From the cell containing the given text, extract its center point as [x, y] coordinate. 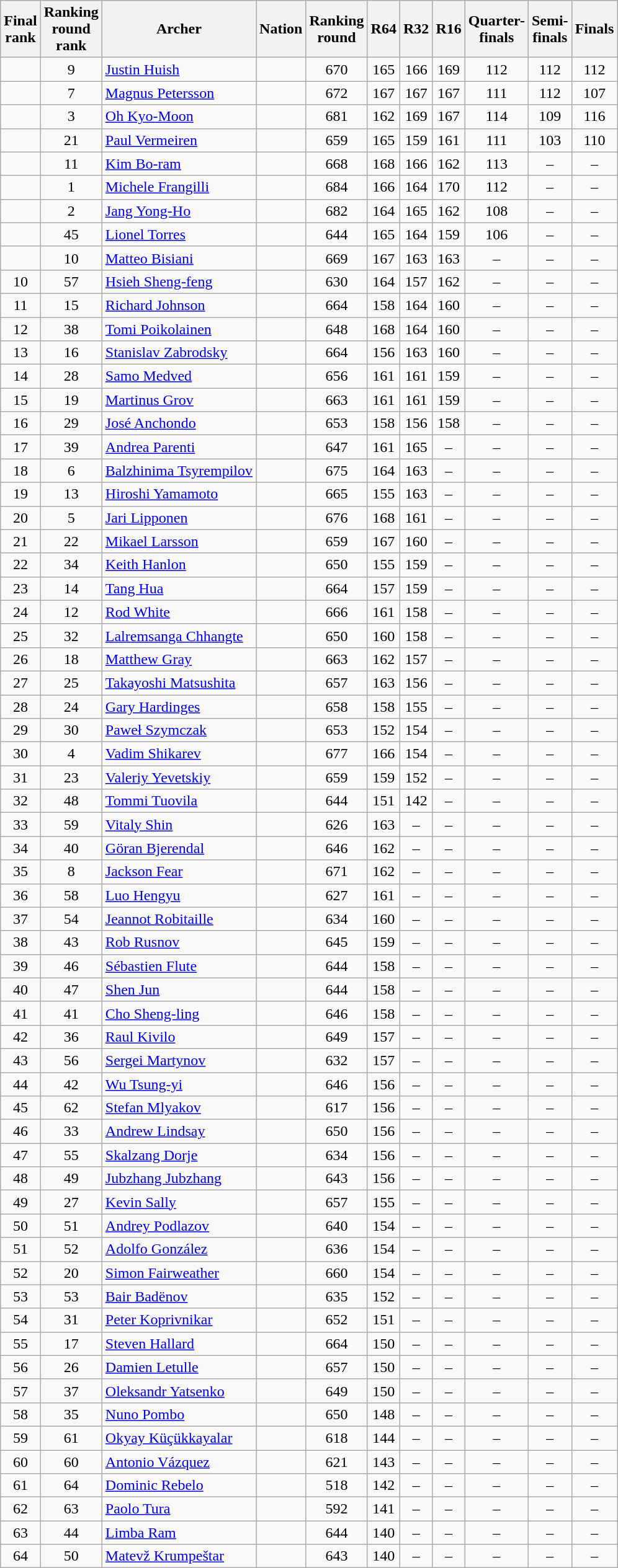
645 [336, 942]
630 [336, 281]
Okyay Küçükkayalar [179, 1438]
Paweł Szymczak [179, 730]
666 [336, 612]
Ranking round [336, 29]
114 [496, 117]
7 [71, 93]
R16 [449, 29]
Andrew Lindsay [179, 1132]
Nuno Pombo [179, 1414]
Stanislav Zabrodsky [179, 353]
Peter Koprivnikar [179, 1320]
3 [71, 117]
Martinus Grov [179, 400]
Andrey Podlazov [179, 1226]
Hsieh Sheng-feng [179, 281]
632 [336, 1060]
8 [71, 872]
Jang Yong-Ho [179, 211]
Quarter- finals [496, 29]
106 [496, 234]
Tomi Poikolainen [179, 329]
Hiroshi Yamamoto [179, 494]
107 [594, 93]
Damien Letulle [179, 1367]
Keith Hanlon [179, 565]
Balzhinima Tsyrempilov [179, 471]
627 [336, 895]
Mikael Larsson [179, 541]
Magnus Petersson [179, 93]
Simon Fairweather [179, 1273]
Adolfo González [179, 1249]
684 [336, 187]
658 [336, 706]
Cho Sheng-ling [179, 1013]
Bair Badënov [179, 1296]
675 [336, 471]
Stefan Mlyakov [179, 1108]
648 [336, 329]
Rob Rusnov [179, 942]
170 [449, 187]
Richard Johnson [179, 305]
668 [336, 164]
1 [71, 187]
Jackson Fear [179, 872]
682 [336, 211]
Paolo Tura [179, 1509]
Takayoshi Matsushita [179, 683]
113 [496, 164]
677 [336, 754]
621 [336, 1461]
116 [594, 117]
Raul Kivilo [179, 1037]
Ranking round rank [71, 29]
618 [336, 1438]
108 [496, 211]
148 [383, 1414]
4 [71, 754]
617 [336, 1108]
Samo Medved [179, 376]
R32 [416, 29]
Steven Hallard [179, 1344]
672 [336, 93]
518 [336, 1486]
670 [336, 69]
Michele Frangilli [179, 187]
José Anchondo [179, 423]
110 [594, 140]
Vadim Shikarev [179, 754]
Antonio Vázquez [179, 1461]
Sergei Martynov [179, 1060]
144 [383, 1438]
Dominic Rebelo [179, 1486]
Jari Lipponen [179, 518]
Matteo Bisiani [179, 258]
R64 [383, 29]
Matthew Gray [179, 659]
Vitaly Shin [179, 825]
Sébastien Flute [179, 966]
Limba Ram [179, 1533]
669 [336, 258]
636 [336, 1249]
Oleksandr Yatsenko [179, 1391]
141 [383, 1509]
9 [71, 69]
652 [336, 1320]
Paul Vermeiren [179, 140]
Kevin Sally [179, 1202]
Semi- finals [550, 29]
626 [336, 825]
Skalzang Dorje [179, 1155]
Gary Hardinges [179, 706]
640 [336, 1226]
676 [336, 518]
Oh Kyo-Moon [179, 117]
103 [550, 140]
Final rank [20, 29]
660 [336, 1273]
143 [383, 1461]
671 [336, 872]
647 [336, 447]
Matevž Krumpeštar [179, 1556]
Finals [594, 29]
592 [336, 1509]
Tang Hua [179, 588]
Wu Tsung-yi [179, 1084]
656 [336, 376]
681 [336, 117]
Kim Bo-ram [179, 164]
Nation [281, 29]
Luo Hengyu [179, 895]
Tommi Tuovila [179, 801]
635 [336, 1296]
6 [71, 471]
2 [71, 211]
Andrea Parenti [179, 447]
Justin Huish [179, 69]
Jubzhang Jubzhang [179, 1179]
Archer [179, 29]
Lionel Torres [179, 234]
665 [336, 494]
Valeriy Yevetskiy [179, 777]
109 [550, 117]
Rod White [179, 612]
Göran Bjerendal [179, 848]
Shen Jun [179, 990]
Lalremsanga Chhangte [179, 636]
Jeannot Robitaille [179, 919]
5 [71, 518]
